Pinpoint the cell where the given text exists, returning its [X, Y] midpoint coordinate. 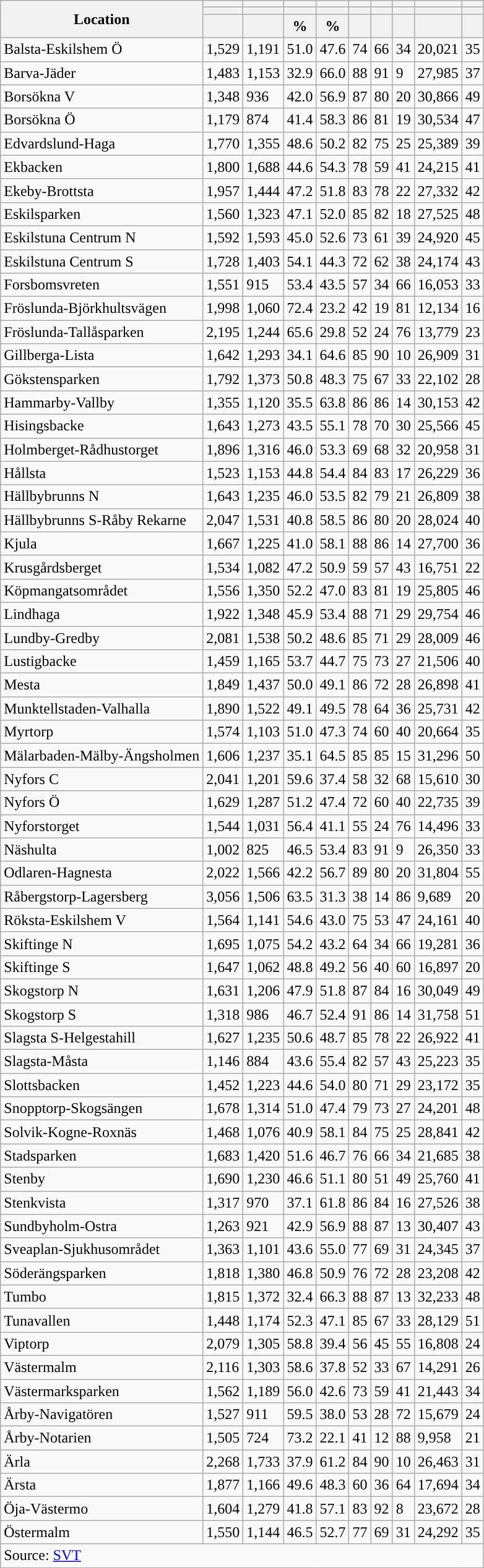
Munktellstaden-Valhalla [102, 709]
30,153 [438, 403]
Fröslunda-Tallåsparken [102, 332]
52.0 [333, 214]
41.4 [300, 120]
1,141 [264, 920]
21,685 [438, 1156]
1,060 [264, 309]
2,047 [223, 520]
Eskilstuna Centrum N [102, 237]
1,305 [264, 1344]
1,101 [264, 1250]
30,866 [438, 96]
63.5 [300, 897]
Hammarby-Vallby [102, 403]
1,800 [223, 167]
1,818 [223, 1273]
Hållsta [102, 473]
2,081 [223, 637]
Ekeby-Brottsta [102, 190]
Mesta [102, 685]
40.8 [300, 520]
1,452 [223, 1085]
73.2 [300, 1438]
1,629 [223, 803]
20,958 [438, 450]
42.9 [300, 1226]
21,506 [438, 662]
Viptorp [102, 1344]
37.1 [300, 1203]
Gökstensparken [102, 379]
23 [473, 332]
874 [264, 120]
Balsta-Eskilshem Ö [102, 49]
57.1 [333, 1509]
35.5 [300, 403]
59.5 [300, 1415]
Västermalm [102, 1367]
56.4 [300, 826]
1,998 [223, 309]
17 [404, 473]
1,372 [264, 1297]
Lustigbacke [102, 662]
26,898 [438, 685]
Holmberget-Rådhustorget [102, 450]
986 [264, 1015]
24,161 [438, 920]
24,920 [438, 237]
23,672 [438, 1509]
58.5 [333, 520]
29.8 [333, 332]
1,223 [264, 1085]
14,496 [438, 826]
58.6 [300, 1367]
Edvardslund-Haga [102, 143]
29,754 [438, 614]
1,002 [223, 850]
2,079 [223, 1344]
20,021 [438, 49]
39.4 [333, 1344]
50.8 [300, 379]
Hisingsbacke [102, 426]
42.6 [333, 1391]
50.6 [300, 1038]
1,922 [223, 614]
1,538 [264, 637]
Lindhaga [102, 614]
1,631 [223, 991]
15,679 [438, 1415]
724 [264, 1438]
70 [381, 426]
1,506 [264, 897]
56.7 [333, 873]
42.2 [300, 873]
24,215 [438, 167]
28,129 [438, 1320]
56.0 [300, 1391]
1,683 [223, 1156]
1,144 [264, 1532]
26,350 [438, 850]
50.0 [300, 685]
2,116 [223, 1367]
28,009 [438, 637]
55.0 [333, 1250]
26,229 [438, 473]
1,403 [264, 262]
23,208 [438, 1273]
30,049 [438, 991]
1,695 [223, 944]
52.6 [333, 237]
89 [360, 873]
Mälarbaden-Mälby-Ängsholmen [102, 756]
52.3 [300, 1320]
1,604 [223, 1509]
Öja-Västermo [102, 1509]
46.8 [300, 1273]
1,890 [223, 709]
1,062 [264, 967]
19,281 [438, 944]
32.4 [300, 1297]
9,958 [438, 1438]
Forsbomsvreten [102, 285]
1,566 [264, 873]
49.2 [333, 967]
1,529 [223, 49]
Nyfors C [102, 779]
26,922 [438, 1038]
55.4 [333, 1062]
48.8 [300, 967]
Ekbacken [102, 167]
Råbergstorp-Lagersberg [102, 897]
1,293 [264, 356]
1,303 [264, 1367]
1,733 [264, 1462]
1,191 [264, 49]
23,172 [438, 1085]
35.1 [300, 756]
32,233 [438, 1297]
37.8 [333, 1367]
Krusgårdsberget [102, 567]
Årby-Navigatören [102, 1415]
1,206 [264, 991]
17,694 [438, 1485]
27,526 [438, 1203]
92 [381, 1509]
27,525 [438, 214]
16,053 [438, 285]
Ärsta [102, 1485]
47.6 [333, 49]
51.1 [333, 1179]
1,556 [223, 590]
50 [473, 756]
Eskilstuna Centrum S [102, 262]
51.2 [300, 803]
Myrtorp [102, 732]
54.0 [333, 1085]
13,779 [438, 332]
1,792 [223, 379]
15,610 [438, 779]
66.0 [333, 73]
Sveaplan-Sjukhusområdet [102, 1250]
1,534 [223, 567]
Stenby [102, 1179]
52.4 [333, 1015]
41.0 [300, 543]
Tunavallen [102, 1320]
47.3 [333, 732]
1,849 [223, 685]
52.2 [300, 590]
Stadsparken [102, 1156]
1,314 [264, 1109]
1,627 [223, 1038]
1,527 [223, 1415]
Köpmangatsområdet [102, 590]
1,363 [223, 1250]
2,195 [223, 332]
16,751 [438, 567]
61.2 [333, 1462]
28,024 [438, 520]
1,166 [264, 1485]
43.2 [333, 944]
44.7 [333, 662]
45.0 [300, 237]
61.8 [333, 1203]
Slagsta S-Helgestahill [102, 1038]
64.5 [333, 756]
46.6 [300, 1179]
Lundby-Gredby [102, 637]
54.6 [300, 920]
44.3 [333, 262]
26,809 [438, 496]
Skiftinge S [102, 967]
63.8 [333, 403]
12 [381, 1438]
47.0 [333, 590]
41.1 [333, 826]
Västermarksparken [102, 1391]
1,031 [264, 826]
31,804 [438, 873]
915 [264, 285]
14,291 [438, 1367]
30,534 [438, 120]
25,566 [438, 426]
1,562 [223, 1391]
24,174 [438, 262]
1,444 [264, 190]
1,678 [223, 1109]
Skiftinge N [102, 944]
Nyforstorget [102, 826]
31,758 [438, 1015]
22.1 [333, 1438]
27,985 [438, 73]
27,700 [438, 543]
1,165 [264, 662]
58.8 [300, 1344]
1,316 [264, 450]
1,076 [264, 1132]
1,082 [264, 567]
1,770 [223, 143]
15 [404, 756]
1,317 [223, 1203]
47.9 [300, 991]
1,373 [264, 379]
1,957 [223, 190]
41.8 [300, 1509]
38.0 [333, 1415]
25,805 [438, 590]
20,664 [438, 732]
22,735 [438, 803]
54.1 [300, 262]
1,437 [264, 685]
1,323 [264, 214]
Hällbybrunns N [102, 496]
1,688 [264, 167]
884 [264, 1062]
970 [264, 1203]
1,263 [223, 1226]
28,841 [438, 1132]
921 [264, 1226]
1,459 [223, 662]
Skogstorp N [102, 991]
25,731 [438, 709]
Slagsta-Måsta [102, 1062]
1,505 [223, 1438]
1,642 [223, 356]
62 [381, 262]
Röksta-Eskilshem V [102, 920]
911 [264, 1415]
1,815 [223, 1297]
54.3 [333, 167]
936 [264, 96]
1,728 [223, 262]
1,667 [223, 543]
21,443 [438, 1391]
1,179 [223, 120]
25,223 [438, 1062]
1,237 [264, 756]
32.9 [300, 73]
37.4 [333, 779]
1,420 [264, 1156]
Ärla [102, 1462]
58.3 [333, 120]
Solvik-Kogne-Roxnäs [102, 1132]
59.6 [300, 779]
61 [381, 237]
72.4 [300, 309]
27,332 [438, 190]
1,606 [223, 756]
31.3 [333, 897]
25,389 [438, 143]
42.0 [300, 96]
Eskilsparken [102, 214]
1,230 [264, 1179]
1,647 [223, 967]
1,120 [264, 403]
16,897 [438, 967]
53.5 [333, 496]
51.6 [300, 1156]
1,380 [264, 1273]
1,523 [223, 473]
1,244 [264, 332]
24,201 [438, 1109]
2,022 [223, 873]
1,564 [223, 920]
1,877 [223, 1485]
64.6 [333, 356]
1,551 [223, 285]
1,468 [223, 1132]
18 [404, 214]
2,041 [223, 779]
Barva-Jäder [102, 73]
12,134 [438, 309]
26,463 [438, 1462]
1,448 [223, 1320]
Gillberga-Lista [102, 356]
Skogstorp S [102, 1015]
54.2 [300, 944]
24,345 [438, 1250]
1,189 [264, 1391]
53.7 [300, 662]
Odlaren-Hagnesta [102, 873]
44.8 [300, 473]
8 [404, 1509]
52.7 [333, 1532]
1,592 [223, 237]
Stenkvista [102, 1203]
48.7 [333, 1038]
1,103 [264, 732]
1,574 [223, 732]
Söderängsparken [102, 1273]
Location [102, 19]
Source: SVT [243, 1556]
25,760 [438, 1179]
1,483 [223, 73]
49.6 [300, 1485]
Östermalm [102, 1532]
37.9 [300, 1462]
1,225 [264, 543]
45.9 [300, 614]
Tumbo [102, 1297]
1,318 [223, 1015]
43.0 [333, 920]
55.1 [333, 426]
1,550 [223, 1532]
1,593 [264, 237]
1,201 [264, 779]
54.4 [333, 473]
1,279 [264, 1509]
1,350 [264, 590]
1,273 [264, 426]
Snopptorp-Skogsängen [102, 1109]
22,102 [438, 379]
58 [360, 779]
66.3 [333, 1297]
Fröslunda-Björkhultsvägen [102, 309]
1,690 [223, 1179]
24,292 [438, 1532]
65.6 [300, 332]
34.1 [300, 356]
Kjula [102, 543]
Borsökna Ö [102, 120]
1,174 [264, 1320]
Sundbyholm-Ostra [102, 1226]
1,075 [264, 944]
3,056 [223, 897]
Hällbybrunns S-Råby Rekarne [102, 520]
30,407 [438, 1226]
1,287 [264, 803]
Årby-Notarien [102, 1438]
40.9 [300, 1132]
2,268 [223, 1462]
Slottsbacken [102, 1085]
825 [264, 850]
16,808 [438, 1344]
1,531 [264, 520]
49.5 [333, 709]
23.2 [333, 309]
1,544 [223, 826]
1,522 [264, 709]
26,909 [438, 356]
53.3 [333, 450]
Nyfors Ö [102, 803]
1,560 [223, 214]
31,296 [438, 756]
26 [473, 1367]
1,896 [223, 450]
Borsökna V [102, 96]
Näshulta [102, 850]
1,146 [223, 1062]
9,689 [438, 897]
